Provide the (X, Y) coordinate of the cell's center where the given text is located.  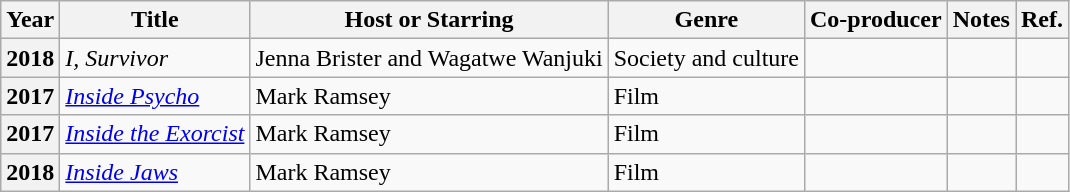
I, Survivor (155, 58)
Society and culture (706, 58)
Jenna Brister and Wagatwe Wanjuki (429, 58)
Ref. (1042, 20)
Year (30, 20)
Inside Jaws (155, 172)
Notes (981, 20)
Genre (706, 20)
Title (155, 20)
Inside the Exorcist (155, 134)
Host or Starring (429, 20)
Inside Psycho (155, 96)
Co-producer (876, 20)
